Pinpoint the cell where the given text exists, returning its (x, y) midpoint coordinate. 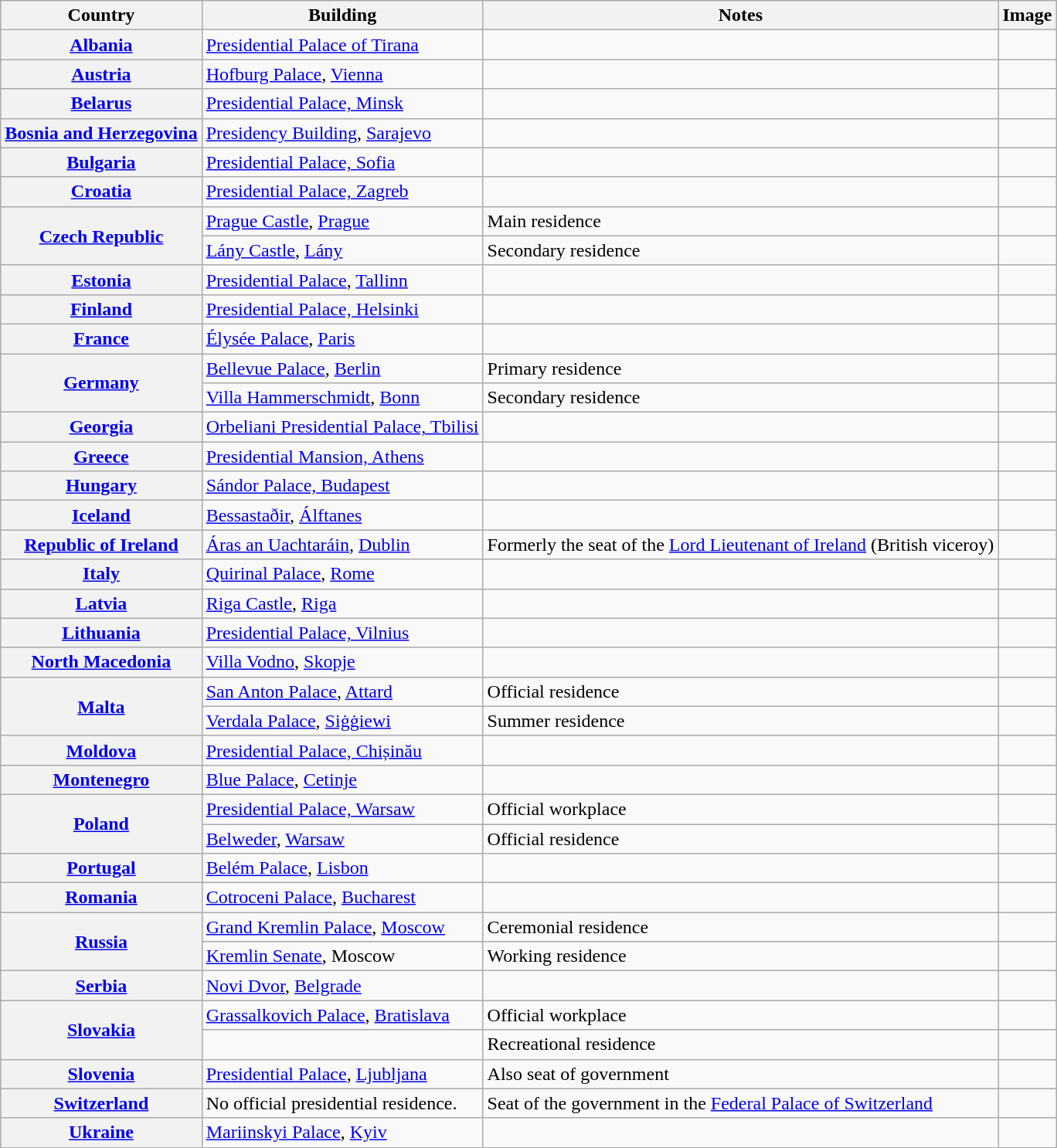
Bellevue Palace, Berlin (342, 369)
Belweder, Warsaw (342, 838)
Republic of Ireland (101, 545)
Russia (101, 942)
Presidency Building, Sarajevo (342, 133)
Presidential Palace, Tallinn (342, 280)
Presidential Palace, Sofia (342, 162)
Presidential Palace, Helsinki (342, 309)
Albania (101, 45)
Villa Hammerschmidt, Bonn (342, 398)
Riga Castle, Riga (342, 603)
Bosnia and Herzegovina (101, 133)
Presidential Palace of Tirana (342, 45)
Blue Palace, Cetinje (342, 779)
Presidential Palace, Zagreb (342, 192)
Serbia (101, 986)
Primary residence (740, 369)
Orbeliani Presidential Palace, Tbilisi (342, 427)
Mariinskyi Palace, Kyiv (342, 1133)
Latvia (101, 603)
Building (342, 15)
North Macedonia (101, 662)
Formerly the seat of the Lord Lieutenant of Ireland (British viceroy) (740, 545)
Presidential Palace, Vilnius (342, 633)
Élysée Palace, Paris (342, 338)
Malta (101, 706)
Presidential Palace, Warsaw (342, 809)
Hofburg Palace, Vienna (342, 74)
Recreational residence (740, 1044)
Presidential Mansion, Athens (342, 457)
Villa Vodno, Skopje (342, 662)
Austria (101, 74)
Sándor Palace, Budapest (342, 486)
Presidential Palace, Ljubljana (342, 1074)
No official presidential residence. (342, 1103)
Hungary (101, 486)
Lány Castle, Lány (342, 250)
Also seat of government (740, 1074)
Country (101, 15)
Italy (101, 574)
Greece (101, 457)
Ukraine (101, 1133)
Image (1028, 15)
Czech Republic (101, 236)
Seat of the government in the Federal Palace of Switzerland (740, 1103)
Romania (101, 898)
Grassalkovich Palace, Bratislava (342, 1015)
Grand Kremlin Palace, Moscow (342, 927)
Main residence (740, 221)
Summer residence (740, 721)
Novi Dvor, Belgrade (342, 986)
Presidential Palace, Minsk (342, 104)
Germany (101, 383)
Lithuania (101, 633)
Belarus (101, 104)
Montenegro (101, 779)
Iceland (101, 515)
Slovakia (101, 1030)
Bulgaria (101, 162)
San Anton Palace, Attard (342, 691)
Switzerland (101, 1103)
Slovenia (101, 1074)
Moldova (101, 750)
Quirinal Palace, Rome (342, 574)
Presidential Palace, Chișinău (342, 750)
Estonia (101, 280)
Ceremonial residence (740, 927)
Croatia (101, 192)
Áras an Uachtaráin, Dublin (342, 545)
Cotroceni Palace, Bucharest (342, 898)
Portugal (101, 868)
Verdala Palace, Siġġiewi (342, 721)
Belém Palace, Lisbon (342, 868)
Working residence (740, 956)
Prague Castle, Prague (342, 221)
Poland (101, 824)
Georgia (101, 427)
Notes (740, 15)
Finland (101, 309)
Kremlin Senate, Moscow (342, 956)
Bessastaðir, Álftanes (342, 515)
France (101, 338)
